Output the (X, Y) coordinate of the center of the cell containing the given text.  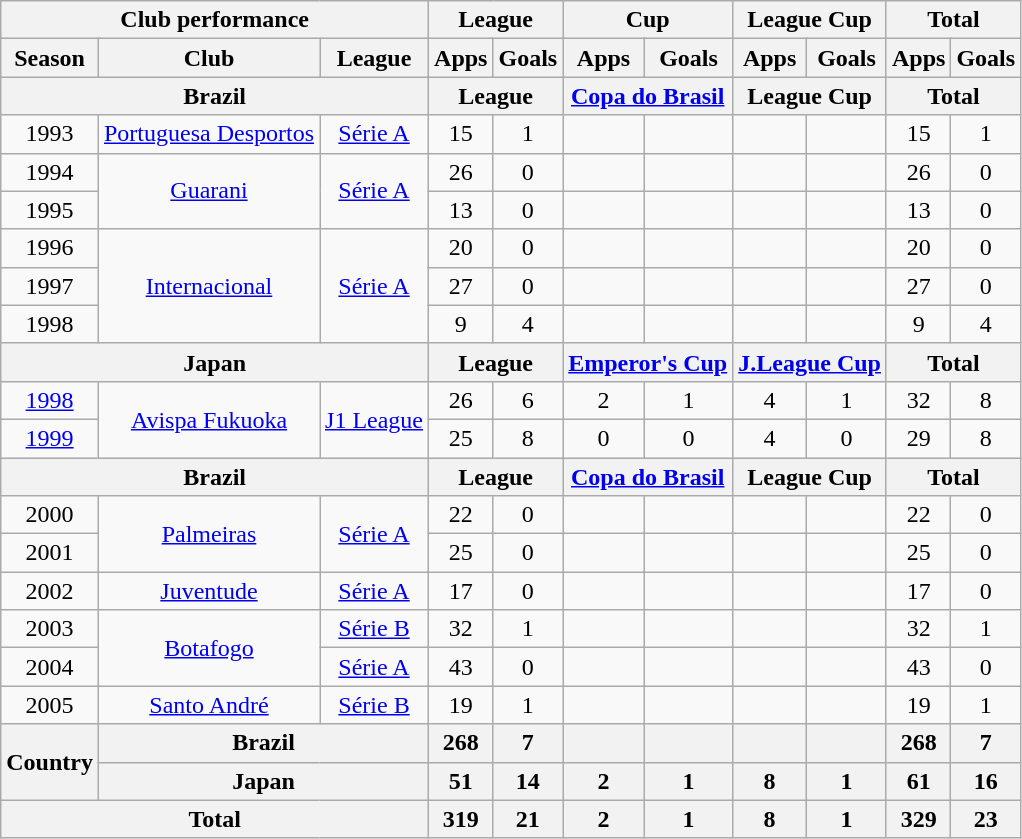
Club performance (215, 20)
2002 (50, 591)
Guarani (208, 191)
329 (918, 819)
Club (208, 58)
1997 (50, 286)
Santo André (208, 705)
Botafogo (208, 648)
2000 (50, 515)
Juventude (208, 591)
1993 (50, 134)
Cup (648, 20)
Portuguesa Desportos (208, 134)
23 (986, 819)
J1 League (374, 419)
Country (50, 762)
319 (461, 819)
2001 (50, 553)
1995 (50, 210)
Avispa Fukuoka (208, 419)
1999 (50, 438)
1996 (50, 248)
1994 (50, 172)
21 (528, 819)
2004 (50, 667)
51 (461, 781)
29 (918, 438)
16 (986, 781)
Palmeiras (208, 534)
Internacional (208, 286)
Emperor's Cup (648, 362)
J.League Cup (810, 362)
14 (528, 781)
2003 (50, 629)
Season (50, 58)
6 (528, 400)
2005 (50, 705)
61 (918, 781)
